Provide the [x, y] coordinate of the cell's center where the given text is located.  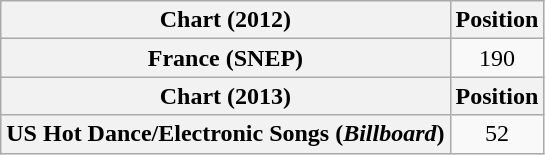
Chart (2012) [226, 20]
US Hot Dance/Electronic Songs (Billboard) [226, 134]
France (SNEP) [226, 58]
52 [497, 134]
Chart (2013) [226, 96]
190 [497, 58]
